For the text-containing cell, return its midpoint in (X, Y) coordinate format. 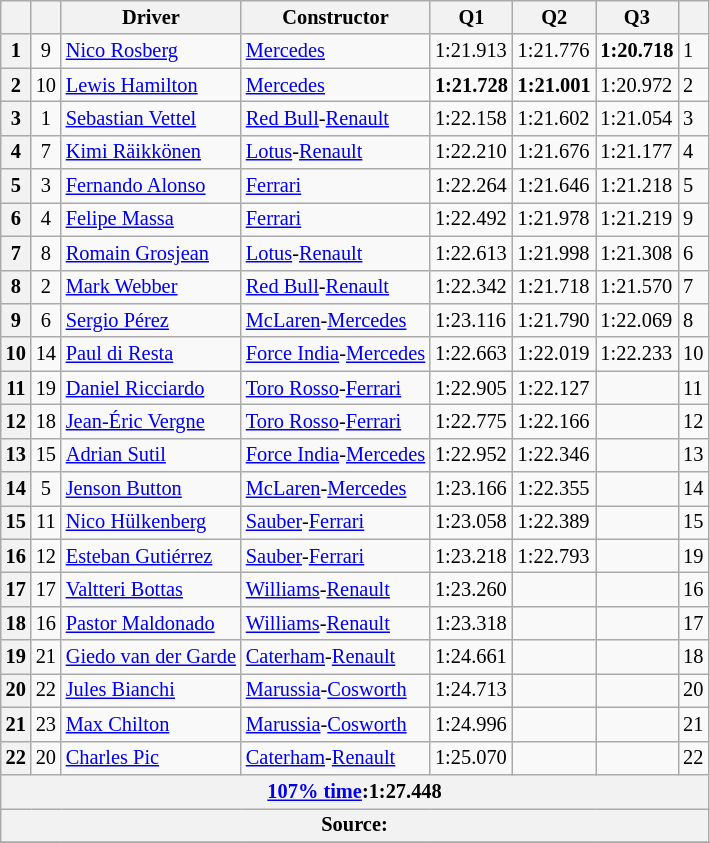
Esteban Gutiérrez (151, 556)
23 (46, 724)
Romain Grosjean (151, 253)
1:22.158 (472, 118)
Pastor Maldonado (151, 623)
1:22.952 (472, 455)
1:21.218 (638, 186)
Valtteri Bottas (151, 589)
1:21.219 (638, 219)
1:22.346 (554, 455)
1:24.713 (472, 690)
Fernando Alonso (151, 186)
1:22.019 (554, 354)
Giedo van der Garde (151, 657)
1:23.218 (472, 556)
Driver (151, 17)
1:21.728 (472, 85)
Charles Pic (151, 758)
1:21.177 (638, 152)
1:22.264 (472, 186)
Max Chilton (151, 724)
Jean-Éric Vergne (151, 421)
1:22.355 (554, 489)
Kimi Räikkönen (151, 152)
Adrian Sutil (151, 455)
1:21.570 (638, 287)
1:22.905 (472, 388)
1:21.718 (554, 287)
1:21.676 (554, 152)
1:21.646 (554, 186)
1:21.776 (554, 51)
Mark Webber (151, 287)
Nico Rosberg (151, 51)
Lewis Hamilton (151, 85)
1:22.663 (472, 354)
1:25.070 (472, 758)
Nico Hülkenberg (151, 522)
1:21.054 (638, 118)
1:23.166 (472, 489)
1:21.998 (554, 253)
1:20.972 (638, 85)
Constructor (336, 17)
1:23.116 (472, 320)
Sebastian Vettel (151, 118)
1:21.001 (554, 85)
1:22.389 (554, 522)
107% time:1:27.448 (355, 791)
1:22.775 (472, 421)
1:23.318 (472, 623)
1:21.308 (638, 253)
1:21.978 (554, 219)
1:22.613 (472, 253)
Sergio Pérez (151, 320)
Source: (355, 825)
Daniel Ricciardo (151, 388)
Q2 (554, 17)
Q1 (472, 17)
1:24.996 (472, 724)
1:22.342 (472, 287)
1:20.718 (638, 51)
1:21.913 (472, 51)
Jules Bianchi (151, 690)
1:23.260 (472, 589)
1:24.661 (472, 657)
Q3 (638, 17)
1:22.069 (638, 320)
1:22.210 (472, 152)
1:23.058 (472, 522)
1:21.790 (554, 320)
1:22.793 (554, 556)
1:21.602 (554, 118)
1:22.166 (554, 421)
Paul di Resta (151, 354)
Jenson Button (151, 489)
1:22.233 (638, 354)
1:22.492 (472, 219)
Felipe Massa (151, 219)
1:22.127 (554, 388)
